Extract the (X, Y) coordinate from the center of the cell holding the provided text.  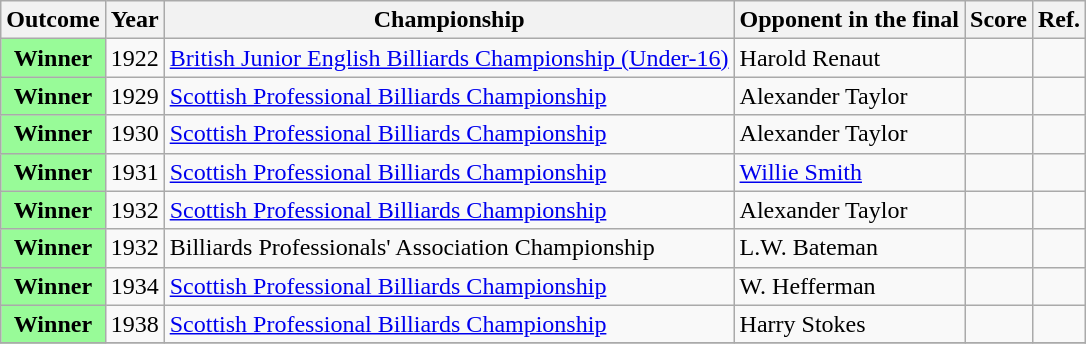
1938 (134, 324)
1929 (134, 96)
Year (134, 20)
Championship (449, 20)
Billiards Professionals' Association Championship (449, 248)
W. Hefferman (849, 286)
L.W. Bateman (849, 248)
Harry Stokes (849, 324)
Ref. (1058, 20)
1930 (134, 134)
1934 (134, 286)
Outcome (53, 20)
1931 (134, 172)
Willie Smith (849, 172)
Opponent in the final (849, 20)
1922 (134, 58)
British Junior English Billiards Championship (Under-16) (449, 58)
Harold Renaut (849, 58)
Score (999, 20)
